Determine the (x, y) coordinate at the center of the cell enclosing the given text.  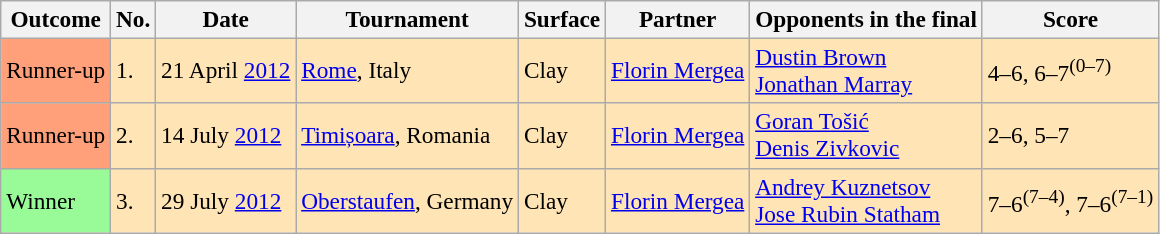
29 July 2012 (226, 200)
4–6, 6–7(0–7) (1070, 70)
Surface (562, 19)
2–6, 5–7 (1070, 136)
Rome, Italy (408, 70)
Timișoara, Romania (408, 136)
Date (226, 19)
14 July 2012 (226, 136)
2. (134, 136)
Score (1070, 19)
3. (134, 200)
Opponents in the final (866, 19)
1. (134, 70)
No. (134, 19)
Tournament (408, 19)
7–6(7–4), 7–6(7–1) (1070, 200)
Andrey Kuznetsov Jose Rubin Statham (866, 200)
21 April 2012 (226, 70)
Oberstaufen, Germany (408, 200)
Outcome (56, 19)
Dustin Brown Jonathan Marray (866, 70)
Goran Tošić Denis Zivkovic (866, 136)
Partner (678, 19)
Winner (56, 200)
